Output the (x, y) coordinate of the center of the cell containing the given text.  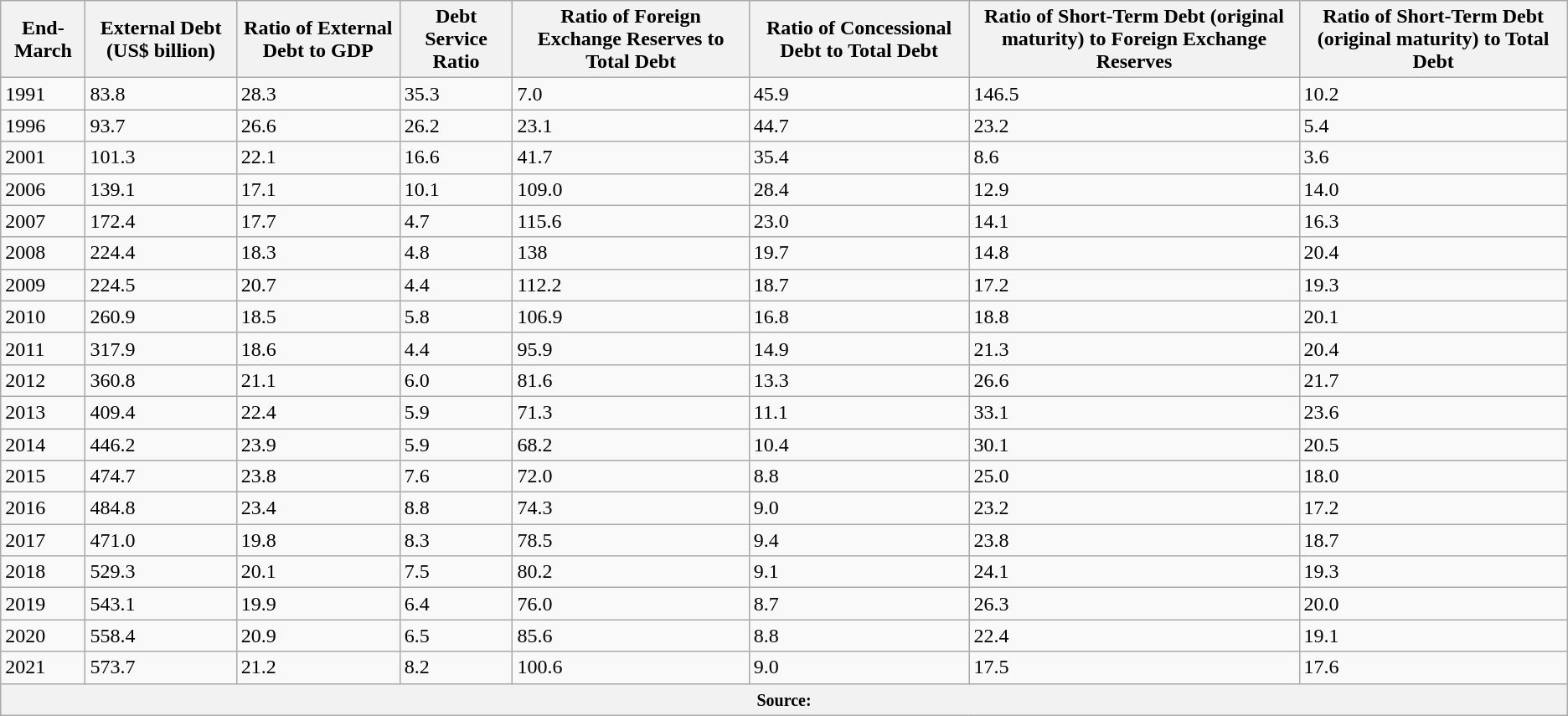
100.6 (631, 667)
Ratio of External Debt to GDP (318, 39)
8.3 (456, 540)
529.3 (161, 572)
81.6 (631, 380)
146.5 (1134, 94)
18.3 (318, 253)
18.8 (1134, 317)
474.7 (161, 476)
2021 (44, 667)
21.7 (1433, 380)
72.0 (631, 476)
6.5 (456, 636)
25.0 (1134, 476)
4.7 (456, 221)
21.1 (318, 380)
35.4 (859, 157)
2008 (44, 253)
71.3 (631, 412)
6.0 (456, 380)
80.2 (631, 572)
5.4 (1433, 126)
112.2 (631, 285)
19.8 (318, 540)
21.2 (318, 667)
2016 (44, 508)
2019 (44, 604)
14.8 (1134, 253)
10.4 (859, 445)
20.5 (1433, 445)
2020 (44, 636)
28.3 (318, 94)
8.2 (456, 667)
6.4 (456, 604)
14.9 (859, 348)
45.9 (859, 94)
End-March (44, 39)
11.1 (859, 412)
19.9 (318, 604)
35.3 (456, 94)
Ratio of Short-Term Debt (original maturity) to Foreign Exchange Reserves (1134, 39)
2018 (44, 572)
83.8 (161, 94)
19.7 (859, 253)
Ratio of Foreign Exchange Reserves to Total Debt (631, 39)
74.3 (631, 508)
18.6 (318, 348)
18.0 (1433, 476)
20.9 (318, 636)
23.4 (318, 508)
9.1 (859, 572)
Debt Service Ratio (456, 39)
106.9 (631, 317)
Source: (784, 699)
10.2 (1433, 94)
Ratio of Concessional Debt to Total Debt (859, 39)
23.9 (318, 445)
16.8 (859, 317)
2010 (44, 317)
2011 (44, 348)
21.3 (1134, 348)
26.3 (1134, 604)
17.6 (1433, 667)
109.0 (631, 189)
22.1 (318, 157)
2015 (44, 476)
Ratio of Short-Term Debt (original maturity) to Total Debt (1433, 39)
68.2 (631, 445)
2012 (44, 380)
224.4 (161, 253)
2013 (44, 412)
172.4 (161, 221)
471.0 (161, 540)
360.8 (161, 380)
17.5 (1134, 667)
8.6 (1134, 157)
138 (631, 253)
24.1 (1134, 572)
33.1 (1134, 412)
2017 (44, 540)
7.5 (456, 572)
12.9 (1134, 189)
9.4 (859, 540)
1991 (44, 94)
30.1 (1134, 445)
95.9 (631, 348)
14.0 (1433, 189)
13.3 (859, 380)
101.3 (161, 157)
317.9 (161, 348)
4.8 (456, 253)
3.6 (1433, 157)
23.6 (1433, 412)
23.1 (631, 126)
2006 (44, 189)
23.0 (859, 221)
5.8 (456, 317)
14.1 (1134, 221)
44.7 (859, 126)
17.1 (318, 189)
16.3 (1433, 221)
41.7 (631, 157)
18.5 (318, 317)
573.7 (161, 667)
1996 (44, 126)
78.5 (631, 540)
20.7 (318, 285)
External Debt (US$ billion) (161, 39)
26.2 (456, 126)
2009 (44, 285)
543.1 (161, 604)
260.9 (161, 317)
115.6 (631, 221)
139.1 (161, 189)
85.6 (631, 636)
28.4 (859, 189)
558.4 (161, 636)
10.1 (456, 189)
409.4 (161, 412)
2014 (44, 445)
7.0 (631, 94)
224.5 (161, 285)
17.7 (318, 221)
16.6 (456, 157)
2007 (44, 221)
93.7 (161, 126)
2001 (44, 157)
484.8 (161, 508)
76.0 (631, 604)
7.6 (456, 476)
19.1 (1433, 636)
20.0 (1433, 604)
446.2 (161, 445)
8.7 (859, 604)
